Output the [X, Y] coordinate of the center of the cell containing the given text.  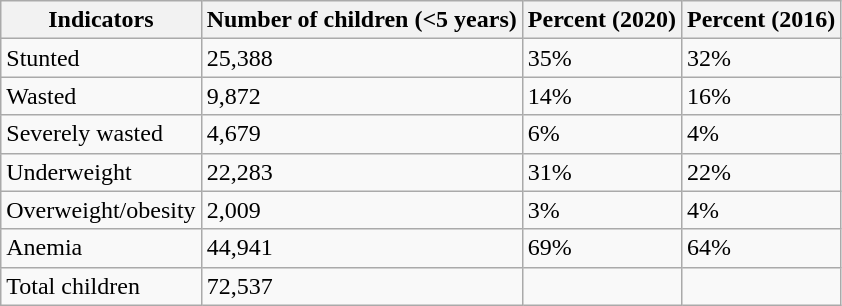
2,009 [362, 210]
14% [602, 96]
Anemia [101, 248]
Indicators [101, 20]
Underweight [101, 172]
Percent (2020) [602, 20]
64% [762, 248]
4,679 [362, 134]
Wasted [101, 96]
25,388 [362, 58]
9,872 [362, 96]
Total children [101, 286]
44,941 [362, 248]
22% [762, 172]
32% [762, 58]
35% [602, 58]
Overweight/obesity [101, 210]
Stunted [101, 58]
22,283 [362, 172]
Percent (2016) [762, 20]
72,537 [362, 286]
Severely wasted [101, 134]
Number of children (<5 years) [362, 20]
6% [602, 134]
31% [602, 172]
69% [602, 248]
3% [602, 210]
16% [762, 96]
